Scan for the cell matching the given text and deliver its (X, Y) coordinate at center. 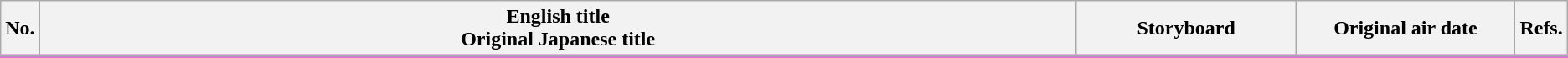
Refs. (1541, 29)
English title Original Japanese title (558, 29)
Original air date (1406, 29)
Storyboard (1186, 29)
No. (20, 29)
